Scan for the cell matching the given text and deliver its (x, y) coordinate at center. 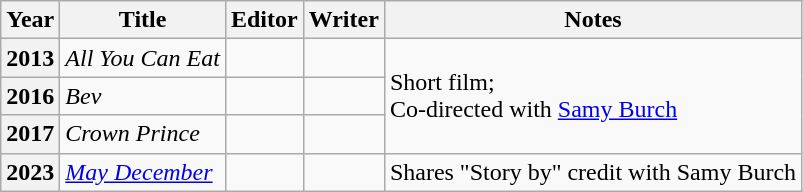
2013 (30, 58)
May December (143, 172)
Bev (143, 96)
Editor (264, 20)
All You Can Eat (143, 58)
2016 (30, 96)
Notes (592, 20)
Title (143, 20)
2023 (30, 172)
Short film;Co-directed with Samy Burch (592, 96)
Writer (344, 20)
Shares "Story by" credit with Samy Burch (592, 172)
Crown Prince (143, 134)
Year (30, 20)
2017 (30, 134)
